Output the [x, y] coordinate of the center of the cell containing the given text.  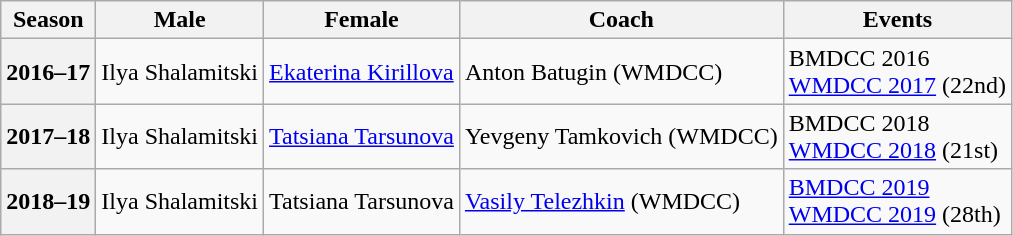
Coach [621, 20]
Vasily Telezhkin (WMDCC) [621, 202]
Female [362, 20]
2017–18 [48, 136]
Season [48, 20]
BMDCC 2016 WMDCC 2017 (22nd) [897, 72]
Yevgeny Tamkovich (WMDCC) [621, 136]
Male [180, 20]
BMDCC 2019 WMDCC 2019 (28th) [897, 202]
BMDCC 2018 WMDCC 2018 (21st) [897, 136]
Ekaterina Kirillova [362, 72]
Events [897, 20]
Anton Batugin (WMDCC) [621, 72]
2018–19 [48, 202]
2016–17 [48, 72]
